For the text-containing cell, return its midpoint in [x, y] coordinate format. 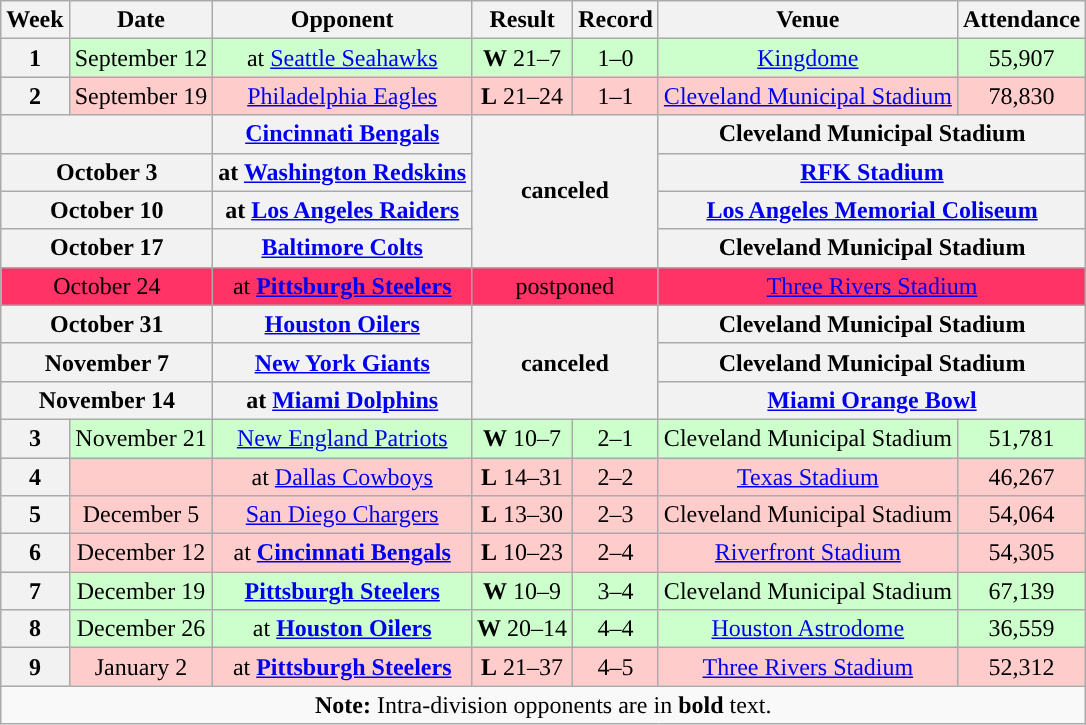
at Seattle Seahawks [342, 58]
Riverfront Stadium [808, 553]
October 24 [107, 286]
October 17 [107, 248]
December 5 [141, 515]
7 [35, 591]
78,830 [1021, 96]
Baltimore Colts [342, 248]
December 26 [141, 629]
New England Patriots [342, 438]
2–2 [616, 477]
RFK Stadium [872, 172]
postponed [566, 286]
L 21–24 [522, 96]
January 2 [141, 667]
55,907 [1021, 58]
Attendance [1021, 20]
Philadelphia Eagles [342, 96]
November 14 [107, 400]
54,064 [1021, 515]
October 3 [107, 172]
Venue [808, 20]
3–4 [616, 591]
at Miami Dolphins [342, 400]
at Houston Oilers [342, 629]
2–3 [616, 515]
W 10–7 [522, 438]
W 21–7 [522, 58]
L 14–31 [522, 477]
November 21 [141, 438]
1–0 [616, 58]
W 10–9 [522, 591]
4 [35, 477]
New York Giants [342, 362]
Houston Astrodome [808, 629]
51,781 [1021, 438]
October 10 [107, 210]
December 12 [141, 553]
Houston Oilers [342, 324]
at Los Angeles Raiders [342, 210]
9 [35, 667]
46,267 [1021, 477]
Los Angeles Memorial Coliseum [872, 210]
L 10–23 [522, 553]
September 12 [141, 58]
Date [141, 20]
L 21–37 [522, 667]
2–1 [616, 438]
San Diego Chargers [342, 515]
at Washington Redskins [342, 172]
W 20–14 [522, 629]
5 [35, 515]
Record [616, 20]
8 [35, 629]
36,559 [1021, 629]
2–4 [616, 553]
6 [35, 553]
November 7 [107, 362]
at Dallas Cowboys [342, 477]
Note: Intra-division opponents are in bold text. [544, 705]
4–4 [616, 629]
1–1 [616, 96]
December 19 [141, 591]
52,312 [1021, 667]
Cincinnati Bengals [342, 134]
2 [35, 96]
Opponent [342, 20]
October 31 [107, 324]
67,139 [1021, 591]
Miami Orange Bowl [872, 400]
54,305 [1021, 553]
L 13–30 [522, 515]
Pittsburgh Steelers [342, 591]
Kingdome [808, 58]
September 19 [141, 96]
1 [35, 58]
Texas Stadium [808, 477]
3 [35, 438]
at Cincinnati Bengals [342, 553]
Result [522, 20]
4–5 [616, 667]
Week [35, 20]
